Detect which cell encompasses the target text, then output its (X, Y) center coordinate. 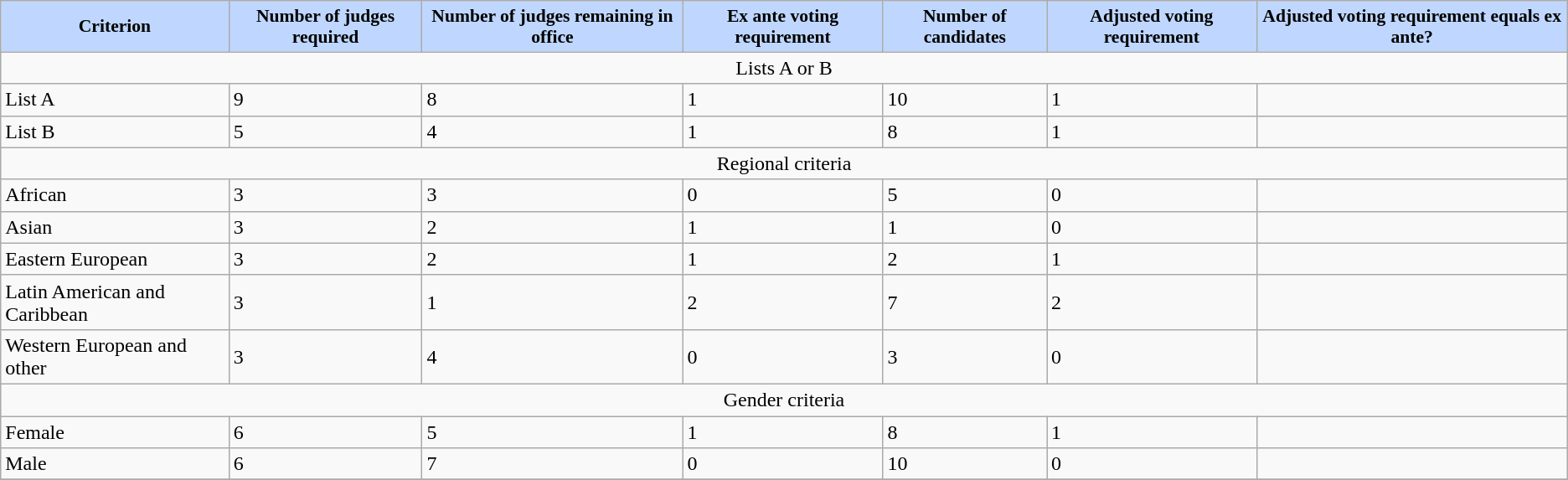
Number of candidates (965, 27)
Number of judges required (325, 27)
Asian (115, 227)
Ex ante voting requirement (782, 27)
Gender criteria (784, 400)
Western European and other (115, 357)
Lists A or B (784, 68)
Female (115, 431)
Male (115, 464)
Latin American and Caribbean (115, 302)
List B (115, 132)
Criterion (115, 27)
9 (325, 100)
Regional criteria (784, 163)
List A (115, 100)
Number of judges remaining in office (553, 27)
Eastern European (115, 259)
Adjusted voting requirement (1153, 27)
Adjusted voting requirement equals ex ante? (1412, 27)
African (115, 195)
